From the cell containing the given text, extract its center point as [X, Y] coordinate. 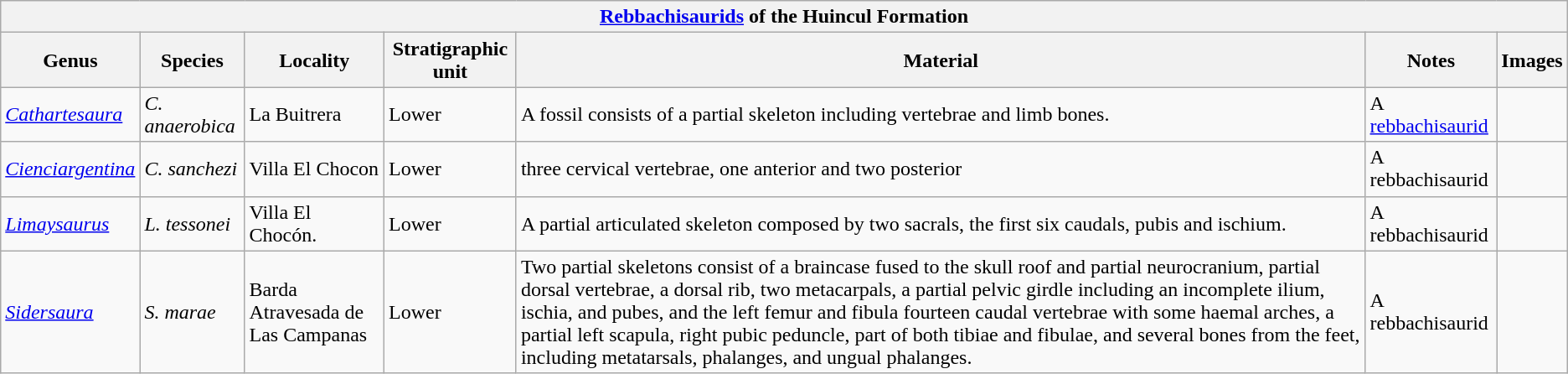
Villa El Chocón. [315, 223]
Villa El Chocon [315, 169]
Locality [315, 60]
C. anaerobica [193, 114]
La Buitrera [315, 114]
L. tessonei [193, 223]
Material [941, 60]
Genus [70, 60]
A fossil consists of a partial skeleton including vertebrae and limb bones. [941, 114]
C. sanchezi [193, 169]
Species [193, 60]
S. marae [193, 312]
A partial articulated skeleton composed by two sacrals, the first six caudals, pubis and ischium. [941, 223]
Cathartesaura [70, 114]
three cervical vertebrae, one anterior and two posterior [941, 169]
Cienciargentina [70, 169]
Stratigraphic unit [451, 60]
Images [1532, 60]
Sidersaura [70, 312]
Limaysaurus [70, 223]
Barda Atravesada de Las Campanas [315, 312]
Notes [1431, 60]
Rebbachisaurids of the Huincul Formation [784, 17]
